Return the (x, y) coordinate for the center point of the cell that contains the specified text.  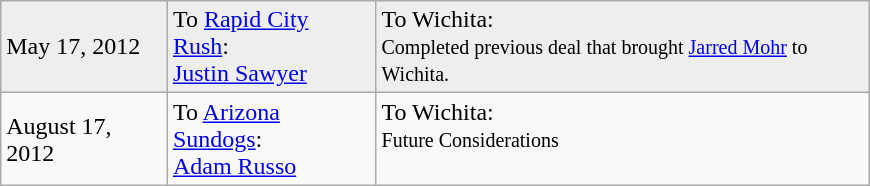
May 17, 2012 (84, 47)
To Wichita: Completed previous deal that brought Jarred Mohr to Wichita. (622, 47)
To Arizona Sundogs: Adam Russo (272, 139)
August 17, 2012 (84, 139)
To Rapid City Rush: Justin Sawyer (272, 47)
To Wichita: Future Considerations (622, 139)
